Extract the (x, y) coordinate from the center of the cell holding the provided text.  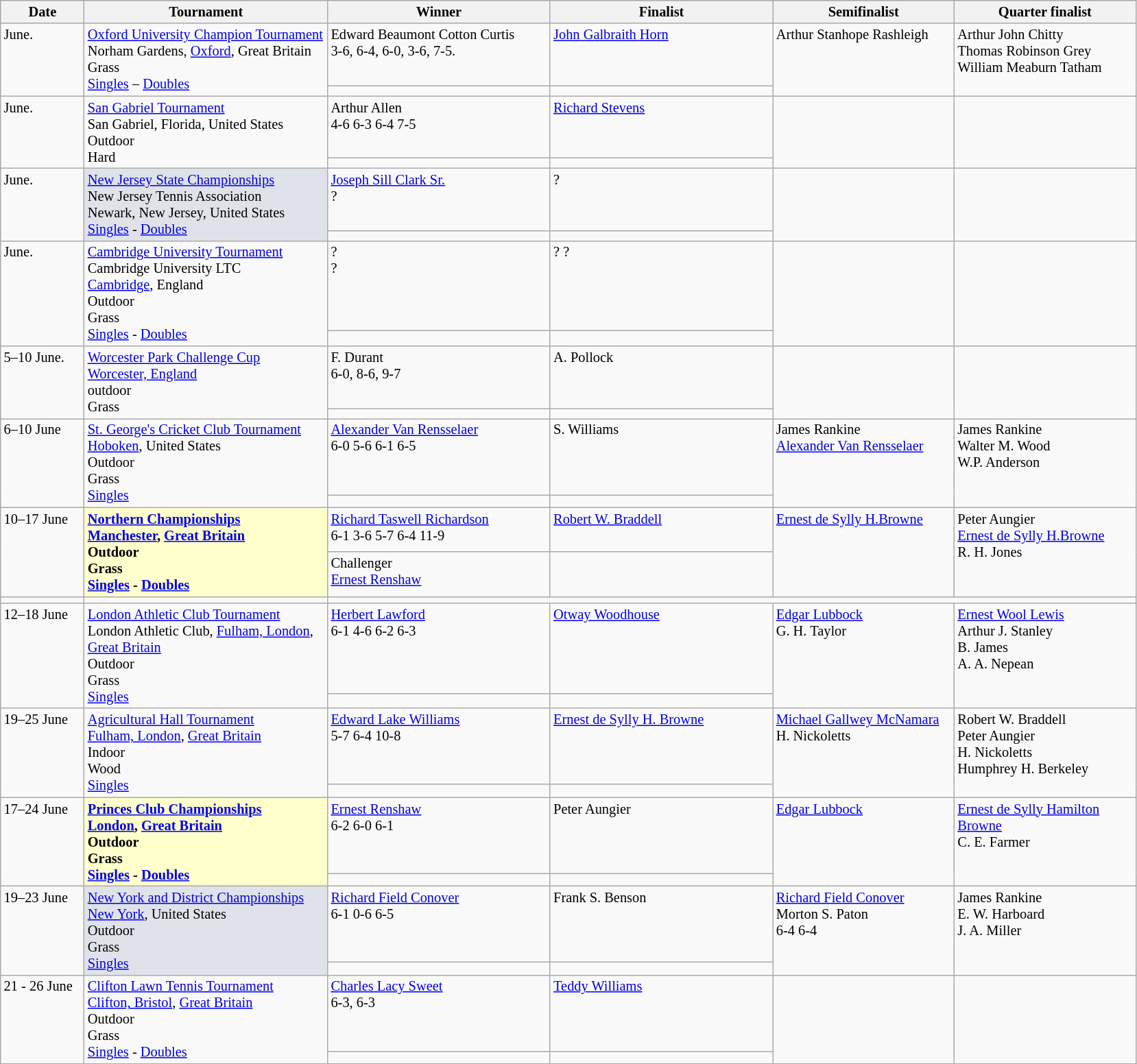
Edward Beaumont Cotton Curtis3-6, 6-4, 6-0, 3-6, 7-5. (439, 54)
? (661, 199)
A. Pollock (661, 377)
St. George's Cricket Club Tournament Hoboken, United StatesOutdoorGrassSingles (206, 463)
Worcester Park Challenge Cup Worcester, EnglandoutdoorGrass (206, 383)
Michael Gallwey McNamara H. Nickoletts (864, 753)
10–17 June (43, 552)
Ernest de Sylly H.Browne (864, 552)
Charles Lacy Sweet6-3, 6-3 (439, 1013)
San Gabriel TournamentSan Gabriel, Florida, United StatesOutdoorHard (206, 132)
Frank S. Benson (661, 924)
Arthur Allen4-6 6-3 6-4 7-5 (439, 127)
12–18 June (43, 655)
17–24 June (43, 842)
London Athletic Club Tournament London Athletic Club, Fulham, London, Great BritainOutdoorGrassSingles (206, 655)
New York and District Championships New York, United StatesOutdoorGrassSingles (206, 930)
Edgar Lubbock (864, 842)
Joseph Sill Clark Sr. ? (439, 199)
Richard Field Conover6-1 0-6 6-5 (439, 924)
Quarter finalist (1045, 12)
Alexander Van Rensselaer6-0 5-6 6-1 6-5 (439, 457)
Ernest Renshaw6-2 6-0 6-1 (439, 835)
Robert W. Braddell (661, 529)
James Rankine E. W. Harboard J. A. Miller (1045, 930)
19–25 June (43, 753)
Cambridge University TournamentCambridge University LTCCambridge, EnglandOutdoorGrassSingles - Doubles (206, 293)
Teddy Williams (661, 1013)
Northern Championships Manchester, Great BritainOutdoorGrassSingles - Doubles (206, 552)
John Galbraith Horn (661, 54)
5–10 June. (43, 383)
Clifton Lawn Tennis Tournament Clifton, Bristol, Great BritainOutdoorGrassSingles - Doubles (206, 1019)
Arthur Stanhope Rashleigh (864, 60)
Ernest de Sylly Hamilton Browne C. E. Farmer (1045, 842)
Arthur John Chitty Thomas Robinson Grey William Meaburn Tatham (1045, 60)
James Rankine Alexander Van Rensselaer (864, 463)
Semifinalist (864, 12)
Edward Lake Williams5-7 6-4 10-8 (439, 746)
6–10 June (43, 463)
Agricultural Hall Tournament Fulham, London, Great BritainIndoorWoodSingles (206, 753)
Richard Field Conover Morton S. Paton 6-4 6-4 (864, 930)
Tournament (206, 12)
21 - 26 June (43, 1019)
Robert W. Braddell Peter Aungier H. Nickoletts Humphrey H. Berkeley (1045, 753)
Herbert Lawford6-1 4-6 6-2 6-3 (439, 648)
Ernest de Sylly H. Browne (661, 746)
Oxford University Champion TournamentNorham Gardens, Oxford, Great BritainGrassSingles – Doubles (206, 60)
Peter Aungier (661, 835)
Winner (439, 12)
Richard Stevens (661, 127)
Date (43, 12)
Edgar Lubbock G. H. Taylor (864, 655)
S. Williams (661, 457)
Ernest Wool Lewis Arthur J. Stanley B. James A. A. Nepean (1045, 655)
James Rankine Walter M. Wood W.P. Anderson (1045, 463)
New Jersey State Championships New Jersey Tennis AssociationNewark, New Jersey, United StatesSingles - Doubles (206, 204)
Finalist (661, 12)
Otway Woodhouse (661, 648)
Richard Taswell Richardson 6-1 3-6 5-7 6-4 11-9 (439, 529)
F. Durant6-0, 8-6, 9-7 (439, 377)
19–23 June (43, 930)
Peter AungierErnest de Sylly H.Browne R. H. Jones (1045, 552)
Challenger Ernest Renshaw (439, 575)
Princes Club Championships London, Great BritainOutdoorGrassSingles - Doubles (206, 842)
